Output the (x, y) coordinate of the center of the cell containing the given text.  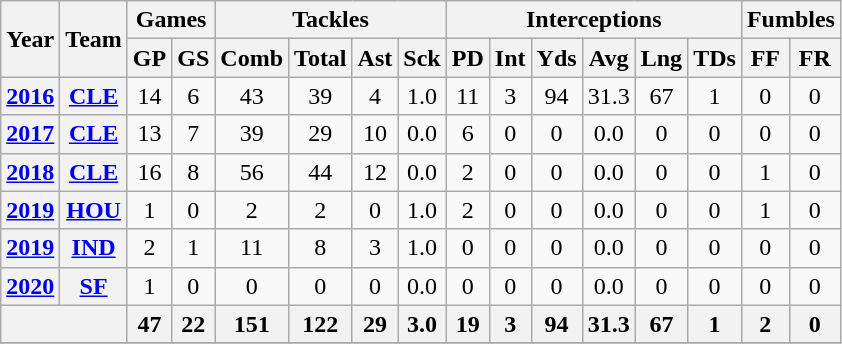
Team (94, 39)
GP (149, 58)
PD (468, 58)
7 (194, 134)
Lng (661, 58)
HOU (94, 210)
13 (149, 134)
SF (94, 286)
FF (765, 58)
TDs (715, 58)
Tackles (330, 20)
47 (149, 324)
Fumbles (790, 20)
Int (510, 58)
Interceptions (594, 20)
Total (321, 58)
22 (194, 324)
2020 (30, 286)
14 (149, 96)
16 (149, 172)
4 (375, 96)
FR (814, 58)
IND (94, 248)
10 (375, 134)
3.0 (422, 324)
44 (321, 172)
56 (252, 172)
Yds (556, 58)
19 (468, 324)
Sck (422, 58)
GS (194, 58)
Comb (252, 58)
Games (170, 20)
43 (252, 96)
12 (375, 172)
Avg (608, 58)
Ast (375, 58)
2018 (30, 172)
Year (30, 39)
2016 (30, 96)
2017 (30, 134)
151 (252, 324)
122 (321, 324)
